Pinpoint the cell where the given text exists, returning its [x, y] midpoint coordinate. 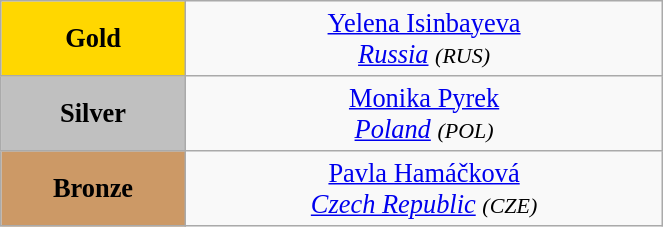
Bronze [94, 188]
Monika PyrekPoland (POL) [424, 112]
Yelena IsinbayevaRussia (RUS) [424, 38]
Gold [94, 38]
Pavla HamáčkováCzech Republic (CZE) [424, 188]
Silver [94, 112]
